For the text-containing cell, return its midpoint in (x, y) coordinate format. 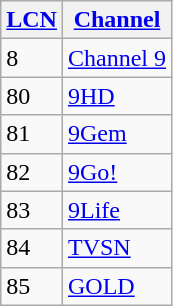
9HD (116, 96)
84 (32, 248)
LCN (32, 20)
Channel 9 (116, 58)
TVSN (116, 248)
80 (32, 96)
81 (32, 134)
85 (32, 286)
82 (32, 172)
8 (32, 58)
9Gem (116, 134)
9Life (116, 210)
Channel (116, 20)
9Go! (116, 172)
GOLD (116, 286)
83 (32, 210)
